Provide the (x, y) coordinate of the cell's center where the given text is located.  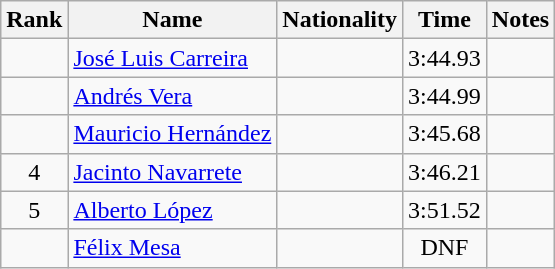
Andrés Vera (172, 96)
Alberto López (172, 210)
5 (34, 210)
3:51.52 (445, 210)
DNF (445, 248)
4 (34, 172)
José Luis Carreira (172, 58)
Notes (520, 20)
3:44.93 (445, 58)
Mauricio Hernández (172, 134)
Time (445, 20)
3:44.99 (445, 96)
Jacinto Navarrete (172, 172)
3:46.21 (445, 172)
Nationality (340, 20)
Félix Mesa (172, 248)
Rank (34, 20)
Name (172, 20)
3:45.68 (445, 134)
